Detect which cell encompasses the target text, then output its (x, y) center coordinate. 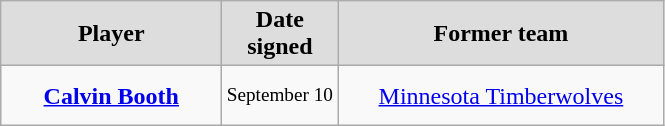
Player (112, 34)
Date signed (280, 34)
Former team (501, 34)
September 10 (280, 96)
Minnesota Timberwolves (501, 96)
Calvin Booth (112, 96)
